From the cell containing the given text, extract its center point as (X, Y) coordinate. 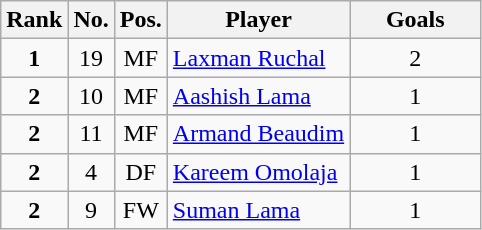
No. (91, 20)
Aashish Lama (258, 96)
Pos. (140, 20)
11 (91, 134)
Goals (416, 20)
Laxman Ruchal (258, 58)
Kareem Omolaja (258, 172)
Armand Beaudim (258, 134)
4 (91, 172)
FW (140, 210)
19 (91, 58)
Player (258, 20)
Suman Lama (258, 210)
DF (140, 172)
9 (91, 210)
10 (91, 96)
Rank (34, 20)
